From the cell containing the given text, extract its center point as [X, Y] coordinate. 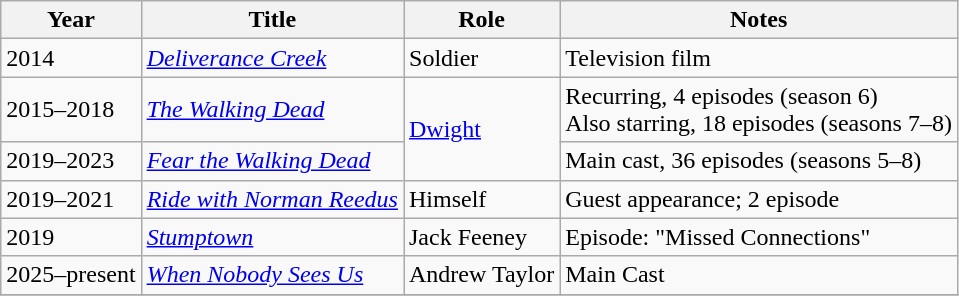
2025–present [71, 275]
Notes [759, 20]
2019–2023 [71, 161]
Soldier [482, 58]
2019–2021 [71, 199]
Andrew Taylor [482, 275]
Guest appearance; 2 episode [759, 199]
2014 [71, 58]
Himself [482, 199]
Main Cast [759, 275]
Episode: "Missed Connections" [759, 237]
Year [71, 20]
Deliverance Creek [272, 58]
2019 [71, 237]
Title [272, 20]
Jack Feeney [482, 237]
The Walking Dead [272, 110]
Role [482, 20]
Stumptown [272, 237]
Recurring, 4 episodes (season 6)Also starring, 18 episodes (seasons 7–8) [759, 110]
Fear the Walking Dead [272, 161]
2015–2018 [71, 110]
When Nobody Sees Us [272, 275]
Main cast, 36 episodes (seasons 5–8) [759, 161]
Television film [759, 58]
Dwight [482, 128]
Ride with Norman Reedus [272, 199]
